Output the [X, Y] coordinate of the center of the cell containing the given text.  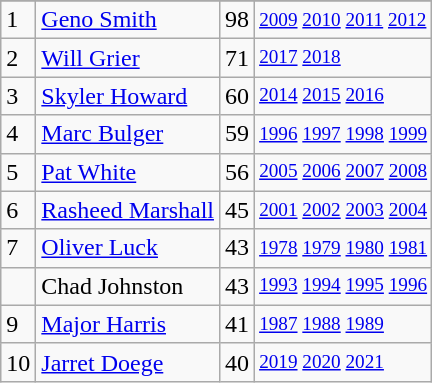
Chad Johnston [128, 286]
1993 1994 1995 1996 [344, 286]
56 [236, 172]
2 [18, 58]
2009 2010 2011 2012 [344, 20]
59 [236, 134]
41 [236, 324]
Will Grier [128, 58]
5 [18, 172]
2014 2015 2016 [344, 96]
71 [236, 58]
Pat White [128, 172]
10 [18, 362]
1987 1988 1989 [344, 324]
40 [236, 362]
1996 1997 1998 1999 [344, 134]
Rasheed Marshall [128, 210]
Oliver Luck [128, 248]
6 [18, 210]
60 [236, 96]
Marc Bulger [128, 134]
9 [18, 324]
2019 2020 2021 [344, 362]
Geno Smith [128, 20]
2001 2002 2003 2004 [344, 210]
2005 2006 2007 2008 [344, 172]
7 [18, 248]
3 [18, 96]
Major Harris [128, 324]
2017 2018 [344, 58]
4 [18, 134]
Skyler Howard [128, 96]
1978 1979 1980 1981 [344, 248]
Jarret Doege [128, 362]
45 [236, 210]
98 [236, 20]
1 [18, 20]
